Detect which cell encompasses the target text, then output its [x, y] center coordinate. 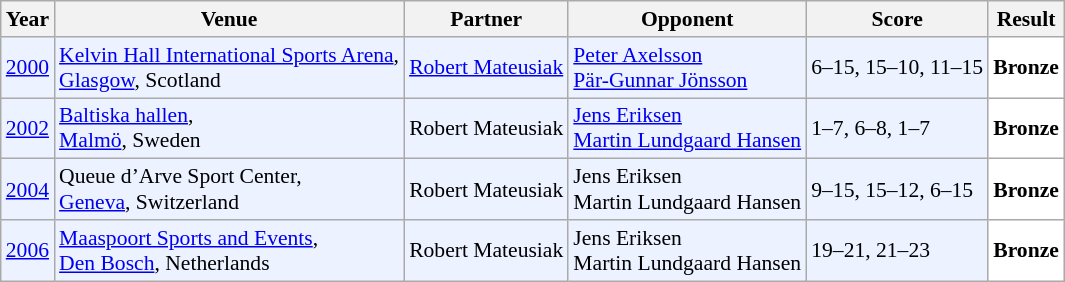
Score [897, 19]
Baltiska hallen,Malmö, Sweden [229, 128]
Year [28, 19]
Venue [229, 19]
Opponent [687, 19]
Queue d’Arve Sport Center,Geneva, Switzerland [229, 190]
19–21, 21–23 [897, 250]
2002 [28, 128]
Partner [486, 19]
2006 [28, 250]
Maaspoort Sports and Events,Den Bosch, Netherlands [229, 250]
Kelvin Hall International Sports Arena,Glasgow, Scotland [229, 68]
1–7, 6–8, 1–7 [897, 128]
Result [1026, 19]
2004 [28, 190]
Peter Axelsson Pär-Gunnar Jönsson [687, 68]
2000 [28, 68]
6–15, 15–10, 11–15 [897, 68]
9–15, 15–12, 6–15 [897, 190]
